From the cell containing the given text, extract its center point as (x, y) coordinate. 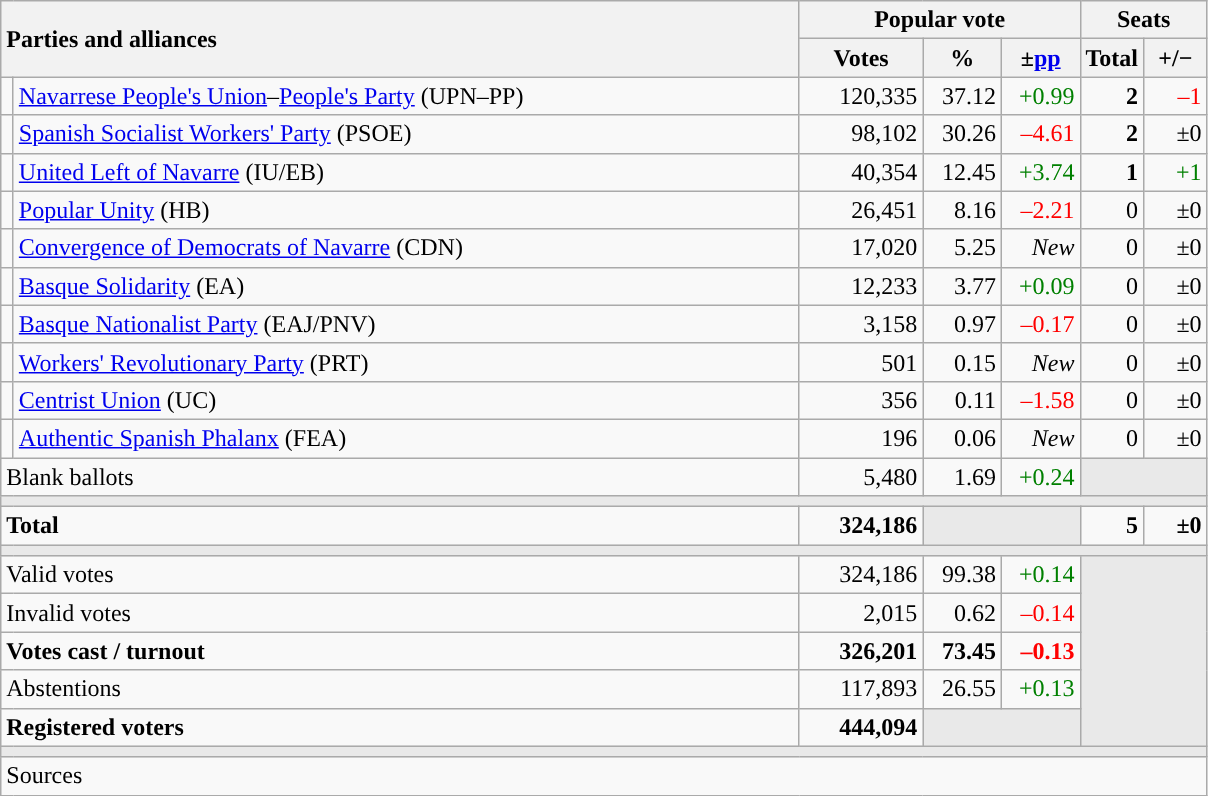
26,451 (861, 210)
Seats (1144, 20)
% (962, 58)
–0.13 (1040, 651)
Popular vote (940, 20)
326,201 (861, 651)
United Left of Navarre (IU/EB) (406, 172)
117,893 (861, 689)
501 (861, 362)
+0.99 (1040, 96)
+0.09 (1040, 286)
Votes (861, 58)
+0.14 (1040, 575)
0.15 (962, 362)
30.26 (962, 134)
Centrist Union (UC) (406, 400)
–1 (1176, 96)
+1 (1176, 172)
–0.17 (1040, 324)
Abstentions (400, 689)
Invalid votes (400, 613)
37.12 (962, 96)
12.45 (962, 172)
99.38 (962, 575)
Sources (604, 776)
Spanish Socialist Workers' Party (PSOE) (406, 134)
Basque Solidarity (EA) (406, 286)
12,233 (861, 286)
3.77 (962, 286)
Valid votes (400, 575)
Parties and alliances (400, 39)
356 (861, 400)
1.69 (962, 477)
+0.24 (1040, 477)
8.16 (962, 210)
+0.13 (1040, 689)
Authentic Spanish Phalanx (FEA) (406, 438)
40,354 (861, 172)
–1.58 (1040, 400)
±pp (1040, 58)
26.55 (962, 689)
98,102 (861, 134)
0.06 (962, 438)
Popular Unity (HB) (406, 210)
196 (861, 438)
+3.74 (1040, 172)
444,094 (861, 727)
Basque Nationalist Party (EAJ/PNV) (406, 324)
2,015 (861, 613)
Registered voters (400, 727)
73.45 (962, 651)
0.62 (962, 613)
–2.21 (1040, 210)
Workers' Revolutionary Party (PRT) (406, 362)
–4.61 (1040, 134)
1 (1112, 172)
–0.14 (1040, 613)
5.25 (962, 248)
+/− (1176, 58)
0.11 (962, 400)
5 (1112, 526)
17,020 (861, 248)
Navarrese People's Union–People's Party (UPN–PP) (406, 96)
Blank ballots (400, 477)
120,335 (861, 96)
Convergence of Democrats of Navarre (CDN) (406, 248)
0.97 (962, 324)
3,158 (861, 324)
5,480 (861, 477)
Votes cast / turnout (400, 651)
